Output the [x, y] coordinate of the center of the cell containing the given text.  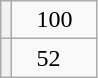
52 [55, 58]
100 [55, 20]
